Identify which cell holds the provided text, then report its [x, y] central coordinate. 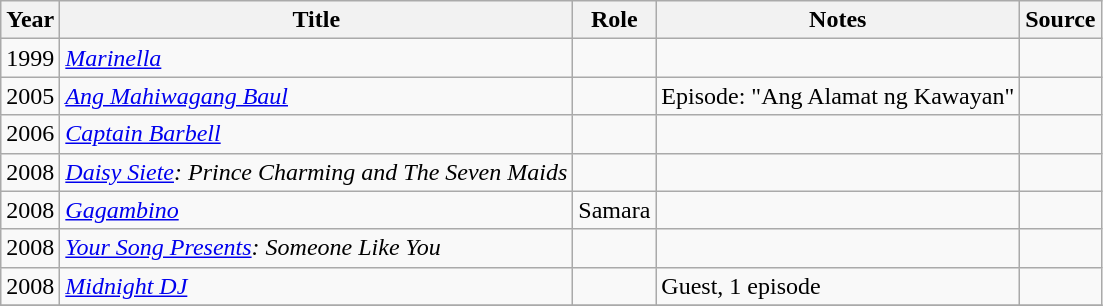
Title [316, 20]
Samara [614, 210]
Role [614, 20]
1999 [30, 58]
Ang Mahiwagang Baul [316, 96]
Source [1060, 20]
Captain Barbell [316, 134]
Daisy Siete: Prince Charming and The Seven Maids [316, 172]
Year [30, 20]
2005 [30, 96]
Guest, 1 episode [838, 286]
Marinella [316, 58]
Notes [838, 20]
Episode: "Ang Alamat ng Kawayan" [838, 96]
2006 [30, 134]
Your Song Presents: Someone Like You [316, 248]
Gagambino [316, 210]
Midnight DJ [316, 286]
